Find where the given text appears and provide that cell's center as [x, y] coordinate. 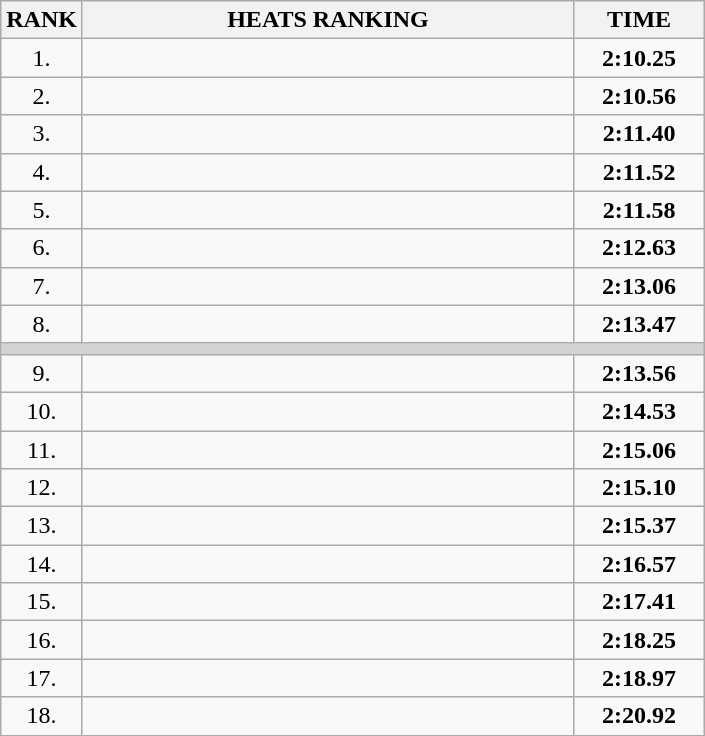
7. [42, 286]
18. [42, 716]
2:13.06 [640, 286]
14. [42, 564]
2:10.56 [640, 96]
11. [42, 449]
2:15.10 [640, 488]
10. [42, 411]
2:17.41 [640, 602]
16. [42, 640]
2:14.53 [640, 411]
6. [42, 248]
2:10.25 [640, 58]
2:18.97 [640, 678]
2:13.56 [640, 373]
4. [42, 172]
1. [42, 58]
2:11.52 [640, 172]
2:13.47 [640, 324]
2:15.06 [640, 449]
2:12.63 [640, 248]
2:15.37 [640, 526]
RANK [42, 20]
17. [42, 678]
HEATS RANKING [328, 20]
5. [42, 210]
8. [42, 324]
2:11.58 [640, 210]
9. [42, 373]
TIME [640, 20]
13. [42, 526]
2:11.40 [640, 134]
12. [42, 488]
3. [42, 134]
2:16.57 [640, 564]
2:20.92 [640, 716]
2:18.25 [640, 640]
15. [42, 602]
2. [42, 96]
